Provide the (X, Y) coordinate of the cell's center where the given text is located.  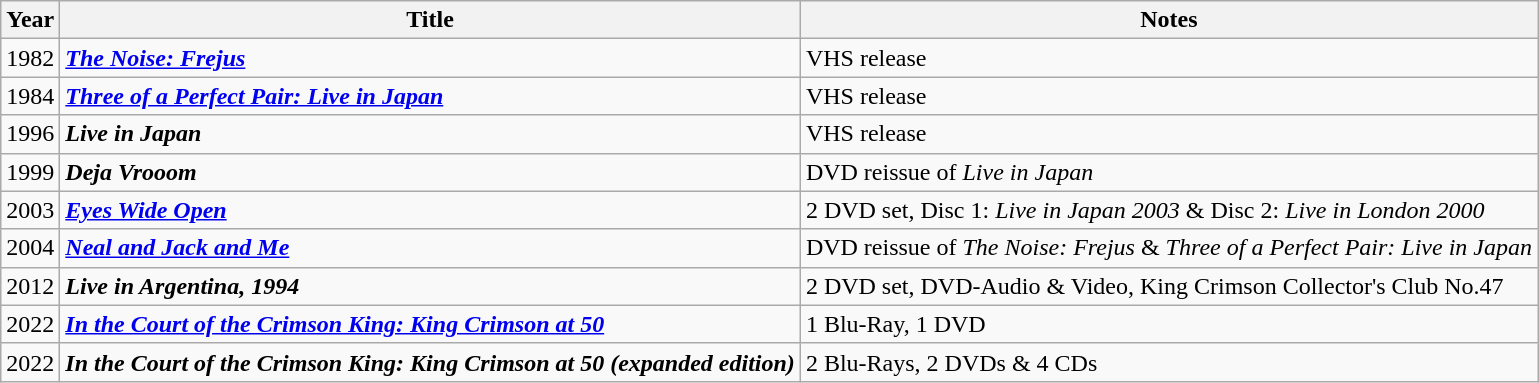
Three of a Perfect Pair: Live in Japan (430, 96)
Neal and Jack and Me (430, 248)
Title (430, 20)
1982 (30, 58)
2004 (30, 248)
In the Court of the Crimson King: King Crimson at 50 (expanded edition) (430, 362)
Live in Argentina, 1994 (430, 286)
DVD reissue of Live in Japan (1168, 172)
Deja Vrooom (430, 172)
Eyes Wide Open (430, 210)
Notes (1168, 20)
Live in Japan (430, 134)
1984 (30, 96)
2 DVD set, Disc 1: Live in Japan 2003 & Disc 2: Live in London 2000 (1168, 210)
1996 (30, 134)
1 Blu-Ray, 1 DVD (1168, 324)
2003 (30, 210)
In the Court of the Crimson King: King Crimson at 50 (430, 324)
1999 (30, 172)
2 DVD set, DVD-Audio & Video, King Crimson Collector's Club No.47 (1168, 286)
DVD reissue of The Noise: Frejus & Three of a Perfect Pair: Live in Japan (1168, 248)
The Noise: Frejus (430, 58)
Year (30, 20)
2012 (30, 286)
2 Blu-Rays, 2 DVDs & 4 CDs (1168, 362)
